Extract the (X, Y) coordinate from the center of the cell holding the provided text.  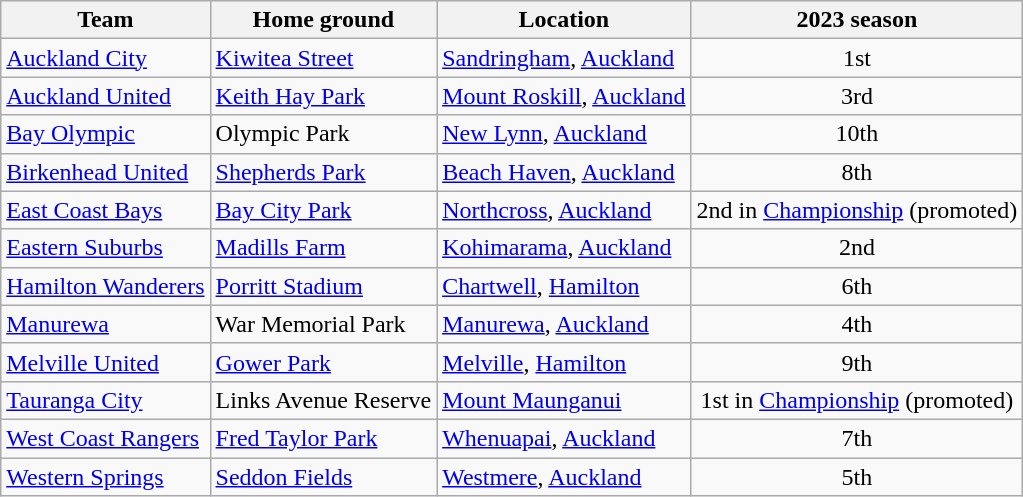
Northcross, Auckland (564, 210)
Western Springs (106, 477)
5th (857, 477)
Bay Olympic (106, 134)
Keith Hay Park (324, 96)
Porritt Stadium (324, 286)
Kohimarama, Auckland (564, 248)
1st in Championship (promoted) (857, 400)
Manurewa, Auckland (564, 324)
Team (106, 20)
Madills Farm (324, 248)
Mount Roskill, Auckland (564, 96)
Gower Park (324, 362)
2nd (857, 248)
Westmere, Auckland (564, 477)
Auckland City (106, 58)
Bay City Park (324, 210)
War Memorial Park (324, 324)
Beach Haven, Auckland (564, 172)
Shepherds Park (324, 172)
Manurewa (106, 324)
Home ground (324, 20)
Melville, Hamilton (564, 362)
Sandringham, Auckland (564, 58)
Auckland United (106, 96)
Tauranga City (106, 400)
10th (857, 134)
Links Avenue Reserve (324, 400)
Whenuapai, Auckland (564, 438)
Kiwitea Street (324, 58)
Seddon Fields (324, 477)
Melville United (106, 362)
West Coast Rangers (106, 438)
2023 season (857, 20)
New Lynn, Auckland (564, 134)
Fred Taylor Park (324, 438)
East Coast Bays (106, 210)
Birkenhead United (106, 172)
Hamilton Wanderers (106, 286)
4th (857, 324)
Location (564, 20)
8th (857, 172)
Eastern Suburbs (106, 248)
3rd (857, 96)
7th (857, 438)
1st (857, 58)
9th (857, 362)
2nd in Championship (promoted) (857, 210)
6th (857, 286)
Olympic Park (324, 134)
Chartwell, Hamilton (564, 286)
Mount Maunganui (564, 400)
